Return the (X, Y) coordinate for the center point of the cell that contains the specified text.  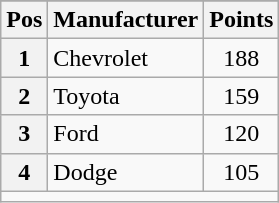
Manufacturer (126, 20)
Pos (24, 20)
120 (242, 134)
Points (242, 20)
2 (24, 96)
4 (24, 172)
1 (24, 58)
105 (242, 172)
Chevrolet (126, 58)
159 (242, 96)
188 (242, 58)
3 (24, 134)
Toyota (126, 96)
Ford (126, 134)
Dodge (126, 172)
